For the text-containing cell, return its midpoint in [X, Y] coordinate format. 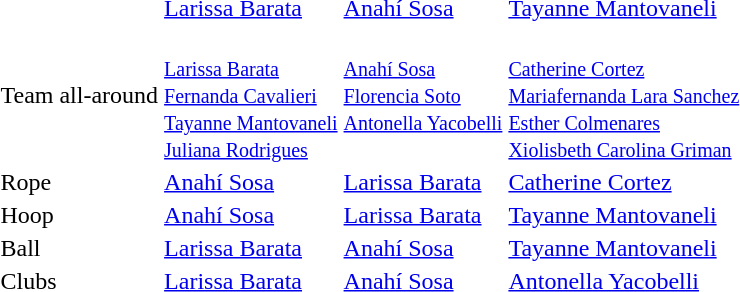
Anahí SosaFlorencia SotoAntonella Yacobelli [423, 95]
Larissa BarataFernanda CavalieriTayanne MantovaneliJuliana Rodrigues [251, 95]
